Locate the cell with the specified text and output its [X, Y] center coordinate. 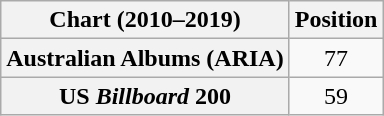
59 [336, 96]
Position [336, 20]
77 [336, 58]
Australian Albums (ARIA) [145, 58]
US Billboard 200 [145, 96]
Chart (2010–2019) [145, 20]
